Return (X, Y) of the center of cell containing provided text 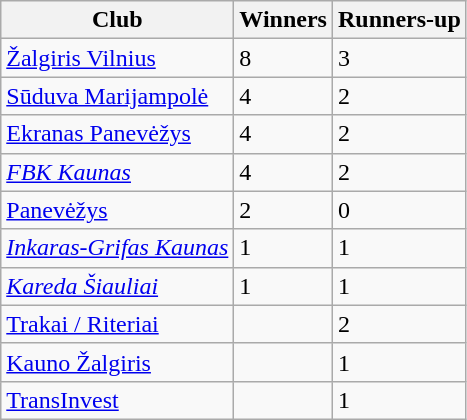
Kauno Žalgiris (118, 362)
Club (118, 20)
Ekranas Panevėžys (118, 134)
Runners-up (399, 20)
Žalgiris Vilnius (118, 58)
8 (284, 58)
3 (399, 58)
Trakai / Riteriai (118, 324)
Sūduva Marijampolė (118, 96)
0 (399, 210)
FBK Kaunas (118, 172)
Winners (284, 20)
Kareda Šiauliai (118, 286)
TransInvest (118, 400)
Panevėžys (118, 210)
Inkaras-Grifas Kaunas (118, 248)
